Search for the cell housing the specified text and yield its [X, Y] center coordinate. 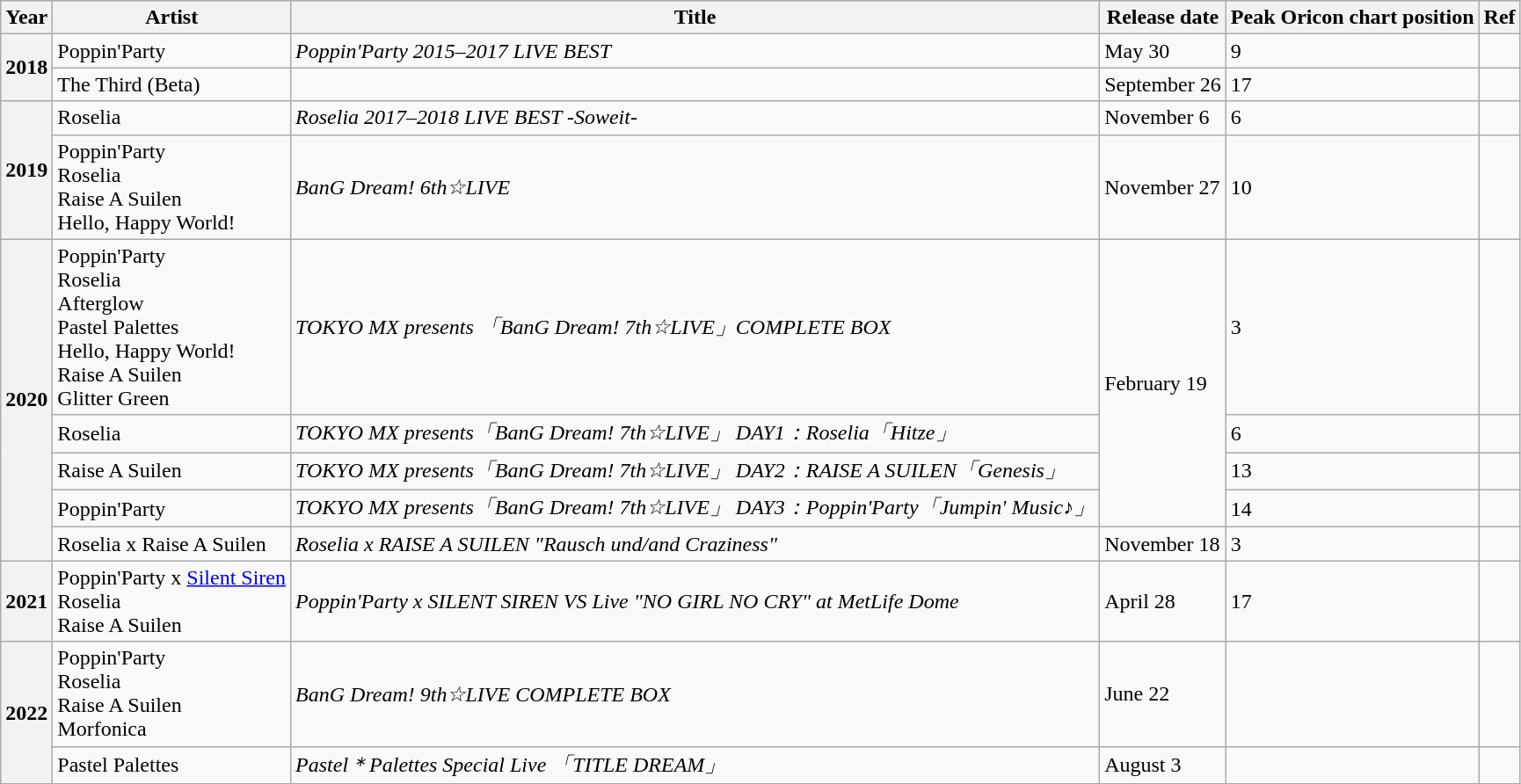
May 30 [1163, 51]
2018 [26, 68]
2021 [26, 601]
Poppin'PartyRoseliaRaise A SuilenMorfonica [172, 694]
Pastel Palettes [172, 765]
BanG Dream! 6th☆LIVE [695, 186]
Release date [1163, 18]
November 18 [1163, 544]
2019 [26, 171]
November 6 [1163, 118]
2022 [26, 713]
Poppin'Party 2015–2017 LIVE BEST [695, 51]
Pastel＊Palettes Special Live 「TITLE DREAM」 [695, 765]
9 [1352, 51]
Poppin'Party x SILENT SIREN VS Live "NO GIRL NO CRY" at MetLife Dome [695, 601]
Title [695, 18]
TOKYO MX presents 「BanG Dream! 7th☆LIVE」COMPLETE BOX [695, 327]
Roselia 2017–2018 LIVE BEST -Soweit- [695, 118]
Artist [172, 18]
August 3 [1163, 765]
10 [1352, 186]
Peak Oricon chart position [1352, 18]
13 [1352, 471]
Poppin'PartyRoseliaRaise A SuilenHello, Happy World! [172, 186]
April 28 [1163, 601]
TOKYO MX presents「BanG Dream! 7th☆LIVE」 DAY1：Roselia「Hitze」 [695, 434]
Roselia x Raise A Suilen [172, 544]
2020 [26, 400]
Poppin'PartyRoseliaAfterglowPastel PalettesHello, Happy World!Raise A SuilenGlitter Green [172, 327]
Raise A Suilen [172, 471]
September 26 [1163, 84]
The Third (Beta) [172, 84]
Ref [1500, 18]
November 27 [1163, 186]
June 22 [1163, 694]
BanG Dream! 9th☆LIVE COMPLETE BOX [695, 694]
Roselia x RAISE A SUILEN "Rausch und/and Craziness" [695, 544]
TOKYO MX presents「BanG Dream! 7th☆LIVE」 DAY2：RAISE A SUILEN「Genesis」 [695, 471]
14 [1352, 508]
Year [26, 18]
Poppin'Party x Silent SirenRoseliaRaise A Suilen [172, 601]
TOKYO MX presents「BanG Dream! 7th☆LIVE」 DAY3：Poppin'Party「Jumpin' Music♪」 [695, 508]
February 19 [1163, 383]
